Scan for the cell matching the given text and deliver its [x, y] coordinate at center. 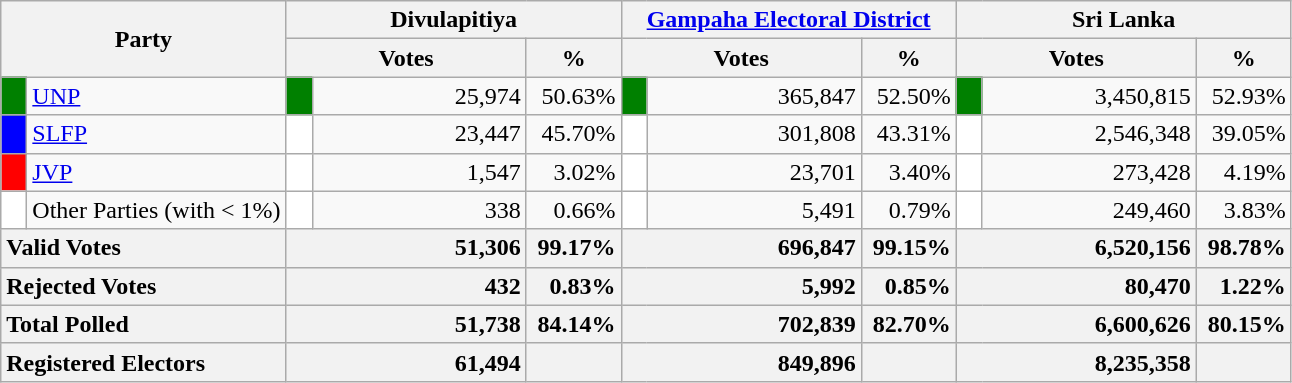
Valid Votes [144, 248]
Gampaha Electoral District [788, 20]
3,450,815 [1089, 96]
80,470 [1076, 286]
39.05% [1244, 134]
43.31% [908, 134]
23,701 [754, 172]
5,491 [754, 210]
2,546,348 [1089, 134]
99.15% [908, 248]
JVP [156, 172]
6,600,626 [1076, 324]
50.63% [574, 96]
1,547 [419, 172]
52.50% [908, 96]
3.40% [908, 172]
0.83% [574, 286]
45.70% [574, 134]
365,847 [754, 96]
25,974 [419, 96]
Divulapitiya [454, 20]
51,738 [406, 324]
4.19% [1244, 172]
52.93% [1244, 96]
Registered Electors [144, 362]
3.83% [1244, 210]
Rejected Votes [144, 286]
849,896 [741, 362]
338 [419, 210]
99.17% [574, 248]
Party [144, 39]
0.66% [574, 210]
5,992 [741, 286]
273,428 [1089, 172]
249,460 [1089, 210]
80.15% [1244, 324]
61,494 [406, 362]
Sri Lanka [1124, 20]
UNP [156, 96]
702,839 [741, 324]
0.79% [908, 210]
98.78% [1244, 248]
Other Parties (with < 1%) [156, 210]
6,520,156 [1076, 248]
0.85% [908, 286]
23,447 [419, 134]
432 [406, 286]
696,847 [741, 248]
301,808 [754, 134]
3.02% [574, 172]
84.14% [574, 324]
Total Polled [144, 324]
SLFP [156, 134]
51,306 [406, 248]
8,235,358 [1076, 362]
1.22% [1244, 286]
82.70% [908, 324]
